Scan for the cell matching the given text and deliver its (x, y) coordinate at center. 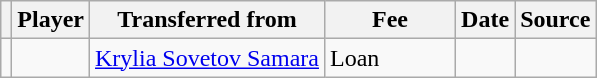
Krylia Sovetov Samara (208, 58)
Date (486, 20)
Loan (390, 58)
Transferred from (208, 20)
Player (51, 20)
Source (556, 20)
Fee (390, 20)
